Provide the [x, y] coordinate of the cell's center where the given text is located.  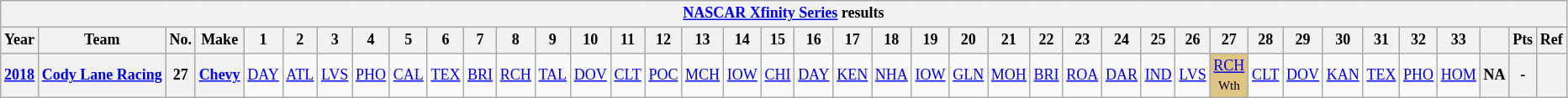
Chevy [219, 75]
CHI [778, 75]
12 [663, 40]
NASCAR Xfinity Series results [784, 13]
Pts [1523, 40]
26 [1192, 40]
MOH [1009, 75]
31 [1381, 40]
Team [102, 40]
25 [1159, 40]
Cody Lane Racing [102, 75]
32 [1419, 40]
20 [969, 40]
KAN [1343, 75]
14 [742, 40]
Ref [1551, 40]
NA [1495, 75]
29 [1303, 40]
5 [409, 40]
No. [180, 40]
3 [335, 40]
HOM [1458, 75]
NHA [891, 75]
11 [627, 40]
21 [1009, 40]
9 [552, 40]
8 [515, 40]
23 [1083, 40]
33 [1458, 40]
Make [219, 40]
1 [263, 40]
15 [778, 40]
2 [300, 40]
GLN [969, 75]
KEN [853, 75]
24 [1122, 40]
ROA [1083, 75]
CAL [409, 75]
RCH [515, 75]
POC [663, 75]
22 [1046, 40]
16 [814, 40]
MCH [703, 75]
10 [590, 40]
2018 [20, 75]
17 [853, 40]
18 [891, 40]
Year [20, 40]
6 [446, 40]
DAR [1122, 75]
13 [703, 40]
ATL [300, 75]
4 [372, 40]
- [1523, 75]
19 [930, 40]
TAL [552, 75]
30 [1343, 40]
RCHWth [1229, 75]
7 [481, 40]
28 [1266, 40]
IND [1159, 75]
